Locate the cell with the specified text and output its [X, Y] center coordinate. 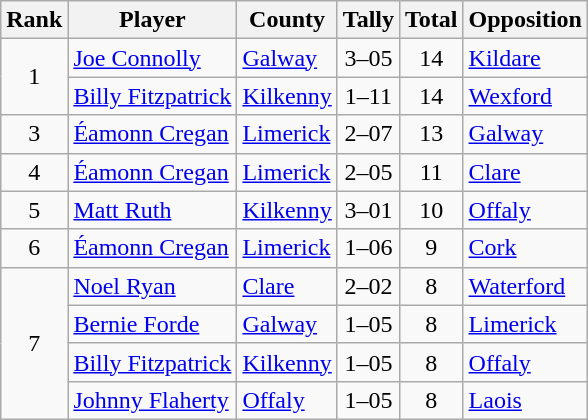
Cork [525, 248]
2–02 [368, 286]
Laois [525, 400]
Johnny Flaherty [152, 400]
7 [34, 343]
10 [431, 210]
3–05 [368, 58]
Rank [34, 20]
9 [431, 248]
2–05 [368, 172]
13 [431, 134]
2–07 [368, 134]
Tally [368, 20]
Kildare [525, 58]
County [287, 20]
Matt Ruth [152, 210]
Player [152, 20]
Bernie Forde [152, 324]
Total [431, 20]
3–01 [368, 210]
6 [34, 248]
5 [34, 210]
Wexford [525, 96]
1 [34, 77]
Noel Ryan [152, 286]
Opposition [525, 20]
3 [34, 134]
1–11 [368, 96]
Joe Connolly [152, 58]
Waterford [525, 286]
1–06 [368, 248]
11 [431, 172]
4 [34, 172]
